For the text-containing cell, return its midpoint in (X, Y) coordinate format. 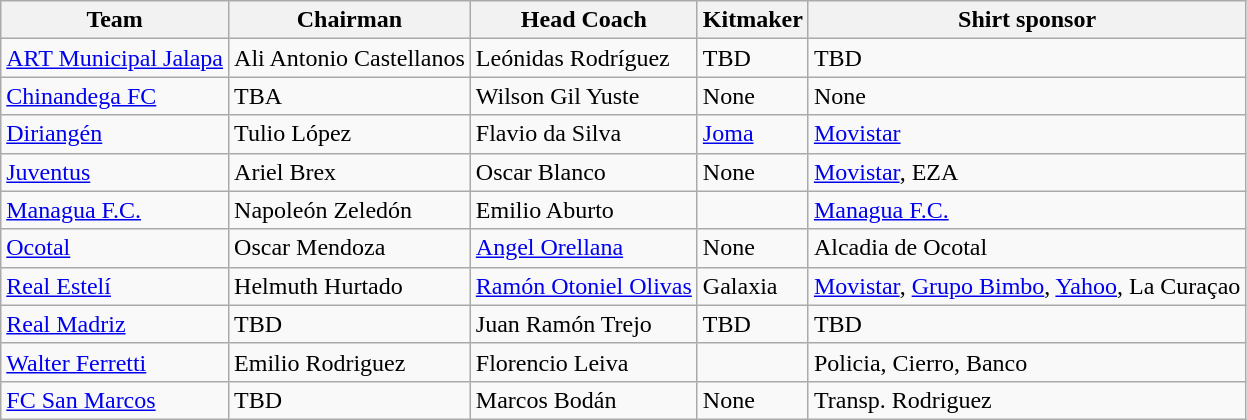
Galaxia (752, 286)
Transp. Rodriguez (1026, 400)
Real Madriz (115, 324)
Head Coach (584, 20)
TBA (350, 96)
Wilson Gil Yuste (584, 96)
Walter Ferretti (115, 362)
Juventus (115, 172)
Movistar (1026, 134)
Ali Antonio Castellanos (350, 58)
Diriangén (115, 134)
Emilio Aburto (584, 210)
Policia, Cierro, Banco (1026, 362)
Chinandega FC (115, 96)
Leónidas Rodríguez (584, 58)
Helmuth Hurtado (350, 286)
Team (115, 20)
Ariel Brex (350, 172)
Real Estelí (115, 286)
Shirt sponsor (1026, 20)
Joma (752, 134)
Oscar Mendoza (350, 248)
Chairman (350, 20)
Ramón Otoniel Olivas (584, 286)
Movistar, Grupo Bimbo, Yahoo, La Curaçao (1026, 286)
Marcos Bodán (584, 400)
Tulio López (350, 134)
Angel Orellana (584, 248)
Alcadia de Ocotal (1026, 248)
Juan Ramón Trejo (584, 324)
Napoleón Zeledón (350, 210)
Florencio Leiva (584, 362)
FC San Marcos (115, 400)
Kitmaker (752, 20)
Oscar Blanco (584, 172)
Ocotal (115, 248)
Movistar, EZA (1026, 172)
ART Municipal Jalapa (115, 58)
Emilio Rodriguez (350, 362)
Flavio da Silva (584, 134)
